Identify which cell holds the provided text, then report its [x, y] central coordinate. 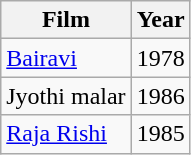
Year [160, 20]
Jyothi malar [66, 96]
Film [66, 20]
1985 [160, 134]
1986 [160, 96]
Raja Rishi [66, 134]
1978 [160, 58]
Bairavi [66, 58]
